For the text-containing cell, return its midpoint in (X, Y) coordinate format. 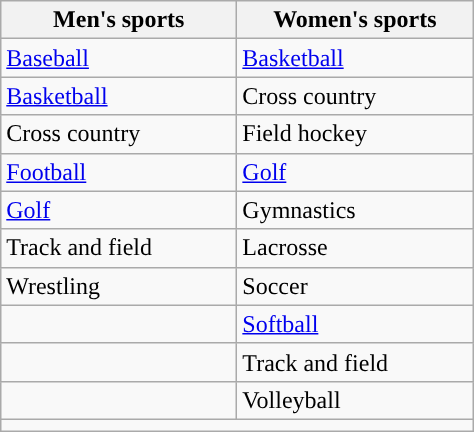
Field hockey (355, 134)
Baseball (119, 58)
Soccer (355, 286)
Softball (355, 324)
Wrestling (119, 286)
Men's sports (119, 20)
Volleyball (355, 400)
Gymnastics (355, 210)
Football (119, 172)
Women's sports (355, 20)
Lacrosse (355, 248)
